Capture the cell that displays the provided text and extract its (X, Y) central coordinate. 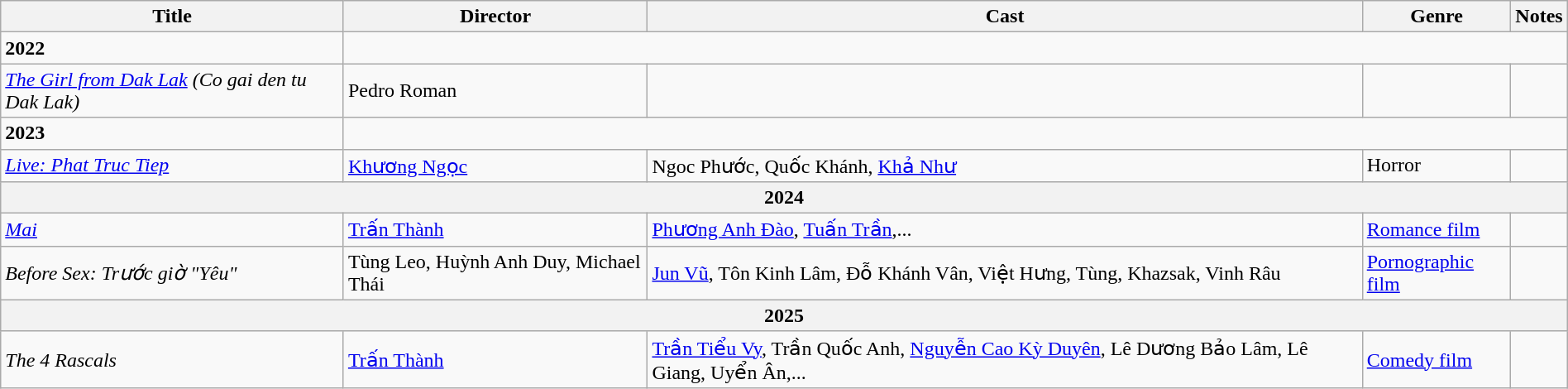
Genre (1437, 17)
Notes (1539, 17)
2023 (172, 133)
2024 (784, 198)
Horror (1437, 166)
Comedy film (1437, 359)
Jun Vũ, Tôn Kinh Lâm, Đỗ Khánh Vân, Việt Hưng, Tùng, Khazsak, Vinh Râu (1005, 273)
2022 (172, 48)
Ngoc Phước, Quốc Khánh, Khả Như (1005, 166)
Live: Phat Truc Tiep (172, 166)
Director (495, 17)
Tùng Leo, Huỳnh Anh Duy, Michael Thái (495, 273)
Pornographic film (1437, 273)
Title (172, 17)
Phương Anh Đào, Tuấn Trần,... (1005, 230)
The Girl from Dak Lak (Co gai den tu Dak Lak) (172, 91)
Cast (1005, 17)
Mai (172, 230)
Khương Ngọc (495, 166)
2025 (784, 315)
The 4 Rascals (172, 359)
Trần Tiểu Vy, Trần Quốc Anh, Nguyễn Cao Kỳ Duyên, Lê Dương Bảo Lâm, Lê Giang, Uyển Ân,... (1005, 359)
Pedro Roman (495, 91)
Romance film (1437, 230)
Before Sex: Trước giờ "Yêu" (172, 273)
